Scan for the cell matching the given text and deliver its [x, y] coordinate at center. 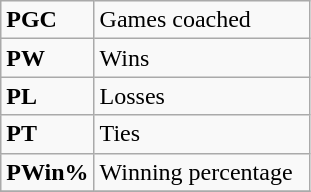
PT [48, 134]
Winning percentage [202, 172]
Ties [202, 134]
Wins [202, 58]
PWin% [48, 172]
PL [48, 96]
Games coached [202, 20]
PGC [48, 20]
PW [48, 58]
Losses [202, 96]
